Return the (X, Y) coordinate for the center point of the cell that contains the specified text.  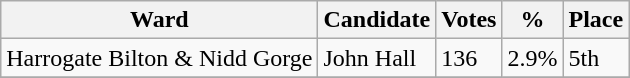
Place (596, 20)
2.9% (532, 58)
Harrogate Bilton & Nidd Gorge (160, 58)
5th (596, 58)
Ward (160, 20)
Votes (469, 20)
% (532, 20)
John Hall (377, 58)
Candidate (377, 20)
136 (469, 58)
